Search for the cell housing the specified text and yield its (x, y) center coordinate. 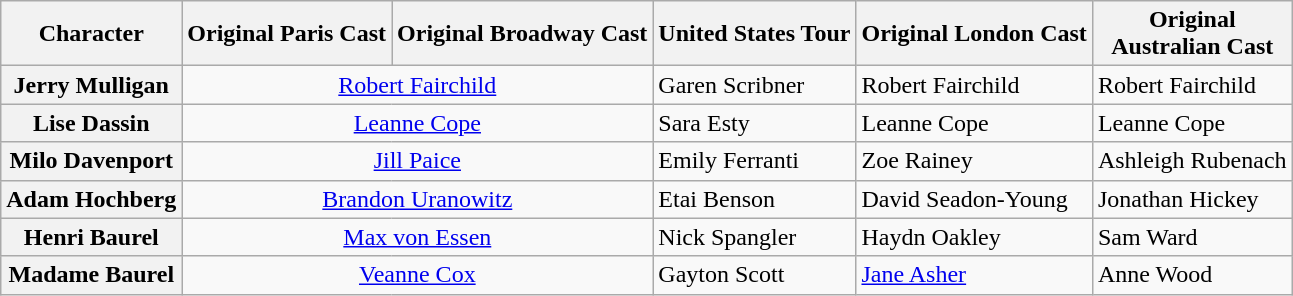
Original Broadway Cast (522, 34)
Gayton Scott (754, 275)
Etai Benson (754, 199)
OriginalAustralian Cast (1192, 34)
Jane Asher (974, 275)
Jill Paice (418, 161)
Adam Hochberg (92, 199)
Madame Baurel (92, 275)
David Seadon-Young (974, 199)
Garen Scribner (754, 85)
Jonathan Hickey (1192, 199)
Sara Esty (754, 123)
Milo Davenport (92, 161)
Brandon Uranowitz (418, 199)
United States Tour (754, 34)
Haydn Oakley (974, 237)
Ashleigh Rubenach (1192, 161)
Original London Cast (974, 34)
Max von Essen (418, 237)
Emily Ferranti (754, 161)
Henri Baurel (92, 237)
Character (92, 34)
Veanne Cox (418, 275)
Lise Dassin (92, 123)
Sam Ward (1192, 237)
Jerry Mulligan (92, 85)
Original Paris Cast (287, 34)
Nick Spangler (754, 237)
Zoe Rainey (974, 161)
Anne Wood (1192, 275)
